Identify which cell holds the provided text, then report its [X, Y] central coordinate. 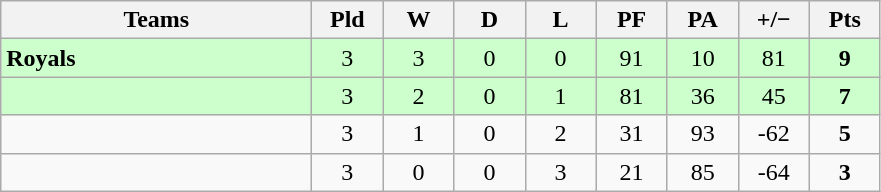
85 [702, 172]
91 [632, 58]
L [560, 20]
Pts [844, 20]
93 [702, 134]
31 [632, 134]
Royals [156, 58]
Teams [156, 20]
+/− [774, 20]
36 [702, 96]
21 [632, 172]
45 [774, 96]
D [490, 20]
Pld [348, 20]
7 [844, 96]
10 [702, 58]
PA [702, 20]
-62 [774, 134]
W [418, 20]
-64 [774, 172]
PF [632, 20]
9 [844, 58]
5 [844, 134]
